Return (X, Y) of the center of cell containing provided text 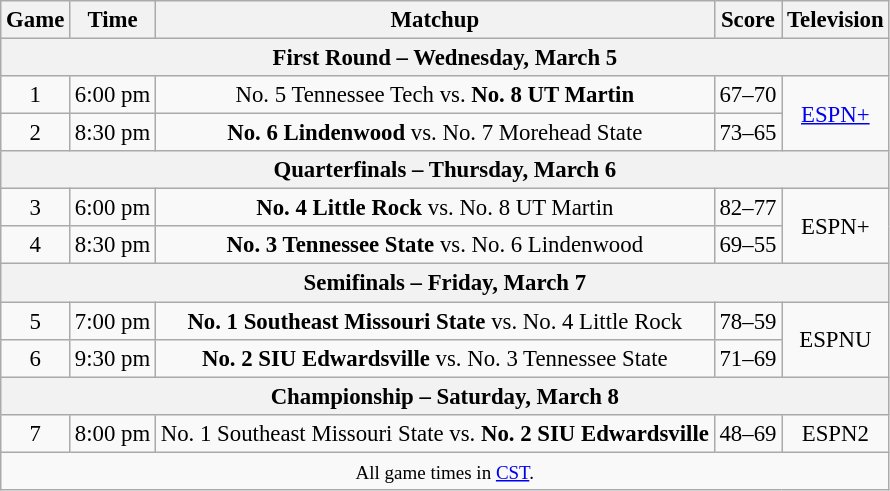
No. 5 Tennessee Tech vs. No. 8 UT Martin (434, 95)
4 (36, 245)
82–77 (748, 208)
48–69 (748, 433)
No. 4 Little Rock vs. No. 8 UT Martin (434, 208)
6 (36, 358)
Championship – Saturday, March 8 (445, 396)
Television (836, 20)
Semifinals – Friday, March 7 (445, 283)
2 (36, 133)
7:00 pm (113, 321)
71–69 (748, 358)
First Round – Wednesday, March 5 (445, 58)
Game (36, 20)
78–59 (748, 321)
7 (36, 433)
1 (36, 95)
69–55 (748, 245)
67–70 (748, 95)
ESPN2 (836, 433)
Matchup (434, 20)
9:30 pm (113, 358)
No. 3 Tennessee State vs. No. 6 Lindenwood (434, 245)
Quarterfinals – Thursday, March 6 (445, 170)
73–65 (748, 133)
3 (36, 208)
No. 1 Southeast Missouri State vs. No. 2 SIU Edwardsville (434, 433)
8:00 pm (113, 433)
5 (36, 321)
All game times in CST. (445, 471)
No. 1 Southeast Missouri State vs. No. 4 Little Rock (434, 321)
Score (748, 20)
Time (113, 20)
No. 2 SIU Edwardsville vs. No. 3 Tennessee State (434, 358)
ESPNU (836, 340)
No. 6 Lindenwood vs. No. 7 Morehead State (434, 133)
